Return (X, Y) of the center of cell containing provided text 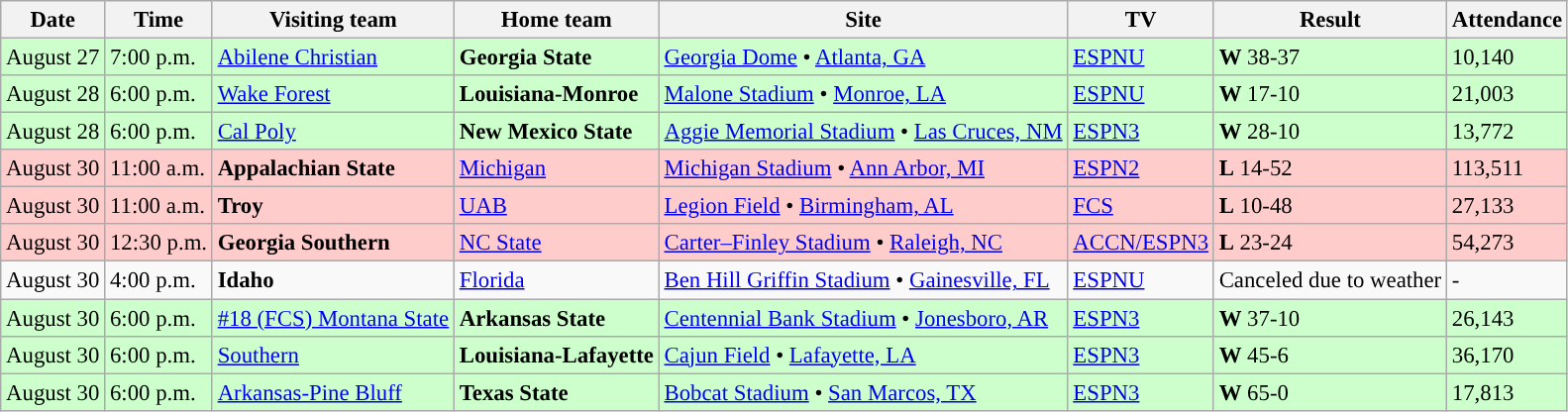
Georgia Southern (333, 243)
Arkansas State (557, 318)
Carter–Finley Stadium • Raleigh, NC (864, 243)
W 37-10 (1329, 318)
UAB (557, 206)
W 28-10 (1329, 132)
Visiting team (333, 20)
Georgia State (557, 57)
113,511 (1507, 168)
Louisiana-Lafayette (557, 355)
Date (53, 20)
Troy (333, 206)
27,133 (1507, 206)
TV (1141, 20)
W 65-0 (1329, 392)
Home team (557, 20)
Appalachian State (333, 168)
Result (1329, 20)
L 14-52 (1329, 168)
Cal Poly (333, 132)
13,772 (1507, 132)
Texas State (557, 392)
Aggie Memorial Stadium • Las Cruces, NM (864, 132)
- (1507, 280)
7:00 p.m. (158, 57)
L 10-48 (1329, 206)
Abilene Christian (333, 57)
Louisiana-Monroe (557, 94)
#18 (FCS) Montana State (333, 318)
Idaho (333, 280)
August 27 (53, 57)
36,170 (1507, 355)
Southern (333, 355)
Centennial Bank Stadium • Jonesboro, AR (864, 318)
Malone Stadium • Monroe, LA (864, 94)
W 17-10 (1329, 94)
ESPN2 (1141, 168)
Georgia Dome • Atlanta, GA (864, 57)
Canceled due to weather (1329, 280)
Bobcat Stadium • San Marcos, TX (864, 392)
Legion Field • Birmingham, AL (864, 206)
Time (158, 20)
L 23-24 (1329, 243)
Michigan Stadium • Ann Arbor, MI (864, 168)
New Mexico State (557, 132)
NC State (557, 243)
W 38-37 (1329, 57)
12:30 p.m. (158, 243)
17,813 (1507, 392)
FCS (1141, 206)
Cajun Field • Lafayette, LA (864, 355)
10,140 (1507, 57)
Michigan (557, 168)
Attendance (1507, 20)
W 45-6 (1329, 355)
54,273 (1507, 243)
Wake Forest (333, 94)
Florida (557, 280)
ACCN/ESPN3 (1141, 243)
Ben Hill Griffin Stadium • Gainesville, FL (864, 280)
4:00 p.m. (158, 280)
Site (864, 20)
Arkansas-Pine Bluff (333, 392)
21,003 (1507, 94)
26,143 (1507, 318)
